For the text-containing cell, return its midpoint in [x, y] coordinate format. 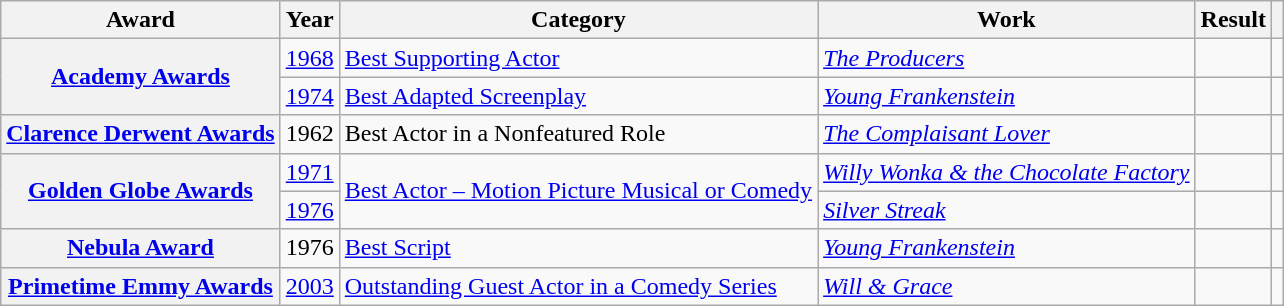
Best Adapted Screenplay [578, 96]
Award [140, 20]
Best Script [578, 248]
1974 [310, 96]
Academy Awards [140, 77]
Silver Streak [1006, 210]
Best Actor – Motion Picture Musical or Comedy [578, 191]
Work [1006, 20]
Golden Globe Awards [140, 191]
The Complaisant Lover [1006, 134]
Best Supporting Actor [578, 58]
1971 [310, 172]
1968 [310, 58]
Year [310, 20]
Clarence Derwent Awards [140, 134]
Best Actor in a Nonfeatured Role [578, 134]
Outstanding Guest Actor in a Comedy Series [578, 286]
1962 [310, 134]
Category [578, 20]
Primetime Emmy Awards [140, 286]
Will & Grace [1006, 286]
2003 [310, 286]
Willy Wonka & the Chocolate Factory [1006, 172]
Result [1233, 20]
The Producers [1006, 58]
Nebula Award [140, 248]
